Extract the (x, y) coordinate from the center of the cell holding the provided text.  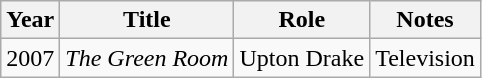
Upton Drake (302, 58)
2007 (30, 58)
Television (426, 58)
Role (302, 20)
Notes (426, 20)
Title (147, 20)
The Green Room (147, 58)
Year (30, 20)
